Search for the cell housing the specified text and yield its (x, y) center coordinate. 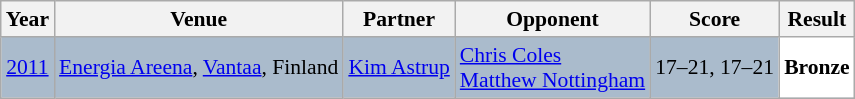
2011 (28, 68)
Score (714, 19)
Opponent (552, 19)
17–21, 17–21 (714, 68)
Kim Astrup (398, 68)
Chris Coles Matthew Nottingham (552, 68)
Year (28, 19)
Venue (198, 19)
Energia Areena, Vantaa, Finland (198, 68)
Partner (398, 19)
Result (817, 19)
Bronze (817, 68)
